Return the (x, y) coordinate for the center point of the cell that contains the specified text.  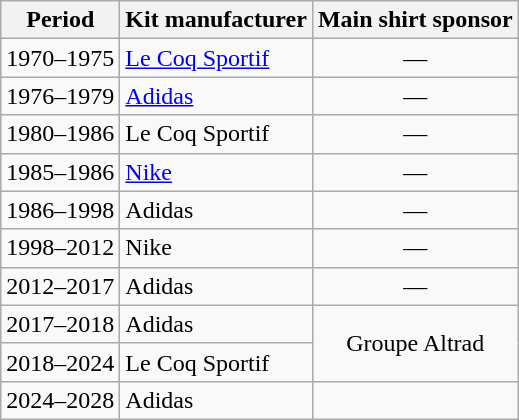
Kit manufacturer (216, 20)
1986–1998 (60, 210)
2017–2018 (60, 324)
Period (60, 20)
1980–1986 (60, 134)
2012–2017 (60, 286)
2018–2024 (60, 362)
Main shirt sponsor (415, 20)
1970–1975 (60, 58)
1985–1986 (60, 172)
2024–2028 (60, 400)
1998–2012 (60, 248)
Groupe Altrad (415, 343)
1976–1979 (60, 96)
